Capture the cell that displays the provided text and extract its [X, Y] central coordinate. 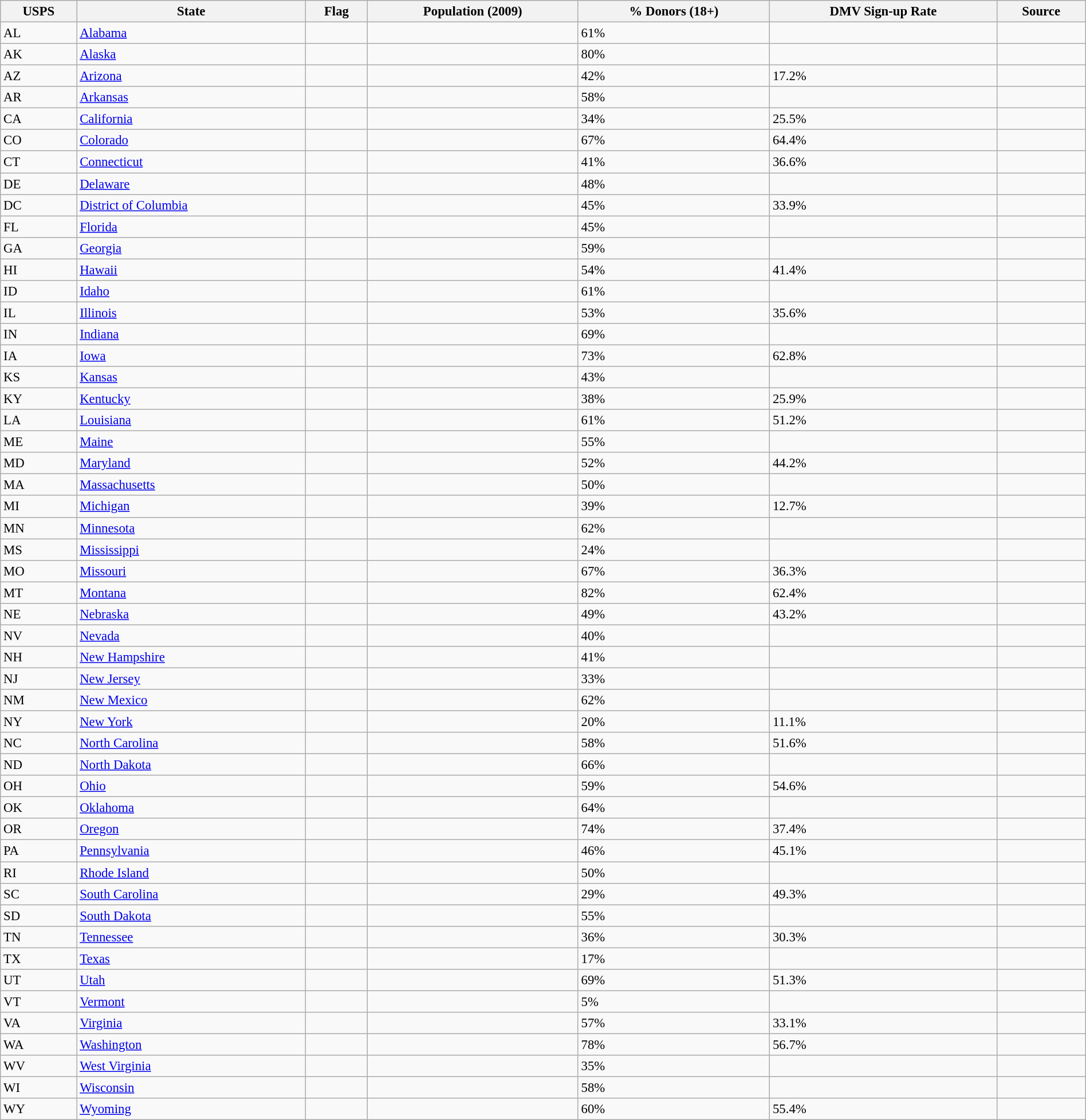
TX [39, 959]
MD [39, 463]
30.3% [883, 937]
Florida [191, 227]
USPS [39, 11]
VT [39, 1001]
HI [39, 270]
Alaska [191, 54]
Rhode Island [191, 873]
Montana [191, 593]
74% [674, 830]
38% [674, 399]
43% [674, 377]
AZ [39, 76]
CO [39, 140]
South Dakota [191, 916]
Kansas [191, 377]
37.4% [883, 830]
52% [674, 463]
Ohio [191, 786]
Arizona [191, 76]
Washington [191, 1044]
62.8% [883, 356]
82% [674, 593]
Massachusetts [191, 485]
IA [39, 356]
MT [39, 593]
Tennessee [191, 937]
Alabama [191, 33]
DC [39, 205]
78% [674, 1044]
Virginia [191, 1023]
CA [39, 119]
IN [39, 334]
48% [674, 184]
% Donors (18+) [674, 11]
OK [39, 808]
New Jersey [191, 679]
Source [1041, 11]
Mississippi [191, 550]
FL [39, 227]
62.4% [883, 593]
ID [39, 291]
41.4% [883, 270]
NM [39, 700]
New Mexico [191, 700]
Nevada [191, 636]
46% [674, 851]
Colorado [191, 140]
Vermont [191, 1001]
Connecticut [191, 162]
NC [39, 743]
PA [39, 851]
64.4% [883, 140]
WY [39, 1109]
Wisconsin [191, 1088]
Louisiana [191, 420]
AR [39, 97]
64% [674, 808]
Utah [191, 980]
MN [39, 528]
Illinois [191, 313]
35.6% [883, 313]
New Hampshire [191, 657]
Michigan [191, 507]
54.6% [883, 786]
35% [674, 1066]
17% [674, 959]
43.2% [883, 614]
55.4% [883, 1109]
Texas [191, 959]
Wyoming [191, 1109]
North Dakota [191, 765]
54% [674, 270]
Oklahoma [191, 808]
Population (2009) [473, 11]
South Carolina [191, 894]
24% [674, 550]
ND [39, 765]
Minnesota [191, 528]
36.3% [883, 571]
Maine [191, 442]
AL [39, 33]
34% [674, 119]
NY [39, 722]
60% [674, 1109]
OR [39, 830]
GA [39, 248]
39% [674, 507]
DE [39, 184]
51.6% [883, 743]
WA [39, 1044]
WV [39, 1066]
Indiana [191, 334]
OH [39, 786]
56.7% [883, 1044]
66% [674, 765]
Hawaii [191, 270]
25.5% [883, 119]
NH [39, 657]
West Virginia [191, 1066]
Kentucky [191, 399]
New York [191, 722]
33.1% [883, 1023]
DMV Sign-up Rate [883, 11]
36% [674, 937]
MI [39, 507]
AK [39, 54]
CT [39, 162]
Georgia [191, 248]
29% [674, 894]
Iowa [191, 356]
Maryland [191, 463]
51.3% [883, 980]
73% [674, 356]
80% [674, 54]
North Carolina [191, 743]
ME [39, 442]
40% [674, 636]
State [191, 11]
RI [39, 873]
KS [39, 377]
MO [39, 571]
VA [39, 1023]
44.2% [883, 463]
33.9% [883, 205]
KY [39, 399]
NJ [39, 679]
51.2% [883, 420]
25.9% [883, 399]
WI [39, 1088]
45.1% [883, 851]
NV [39, 636]
49.3% [883, 894]
MS [39, 550]
Flag [337, 11]
Oregon [191, 830]
California [191, 119]
TN [39, 937]
Pennsylvania [191, 851]
17.2% [883, 76]
36.6% [883, 162]
SC [39, 894]
12.7% [883, 507]
49% [674, 614]
District of Columbia [191, 205]
SD [39, 916]
53% [674, 313]
20% [674, 722]
5% [674, 1001]
57% [674, 1023]
Idaho [191, 291]
UT [39, 980]
LA [39, 420]
Arkansas [191, 97]
Delaware [191, 184]
IL [39, 313]
42% [674, 76]
Nebraska [191, 614]
NE [39, 614]
33% [674, 679]
MA [39, 485]
11.1% [883, 722]
Missouri [191, 571]
